Output the (X, Y) coordinate of the center of the cell containing the given text.  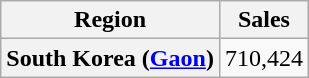
South Korea (Gaon) (110, 58)
Region (110, 20)
Sales (264, 20)
710,424 (264, 58)
